Output the (X, Y) coordinate of the center of the cell containing the given text.  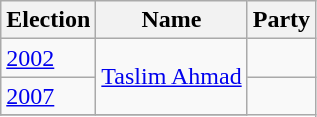
Name (172, 20)
Taslim Ahmad (172, 77)
Party (281, 20)
Election (48, 20)
2002 (48, 58)
2007 (48, 96)
